Extract the [x, y] coordinate from the center of the cell holding the provided text.  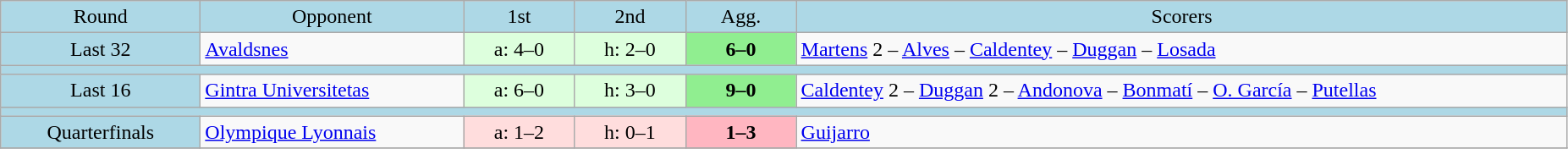
a: 6–0 [520, 91]
Olympique Lyonnais [332, 132]
Opponent [332, 17]
a: 1–2 [520, 132]
Caldentey 2 – Duggan 2 – Andonova – Bonmatí – O. García – Putellas [1181, 91]
a: 4–0 [520, 49]
6–0 [741, 49]
h: 2–0 [630, 49]
Last 16 [101, 91]
Agg. [741, 17]
Guijarro [1181, 132]
1–3 [741, 132]
Last 32 [101, 49]
Gintra Universitetas [332, 91]
h: 3–0 [630, 91]
Avaldsnes [332, 49]
Quarterfinals [101, 132]
h: 0–1 [630, 132]
2nd [630, 17]
1st [520, 17]
Scorers [1181, 17]
Round [101, 17]
9–0 [741, 91]
Martens 2 – Alves – Caldentey – Duggan – Losada [1181, 49]
